Find where the given text appears and provide that cell's center as (x, y) coordinate. 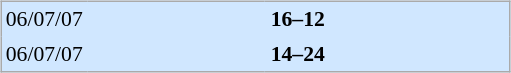
14–24 (298, 54)
16–12 (298, 18)
